Detect which cell encompasses the target text, then output its [X, Y] center coordinate. 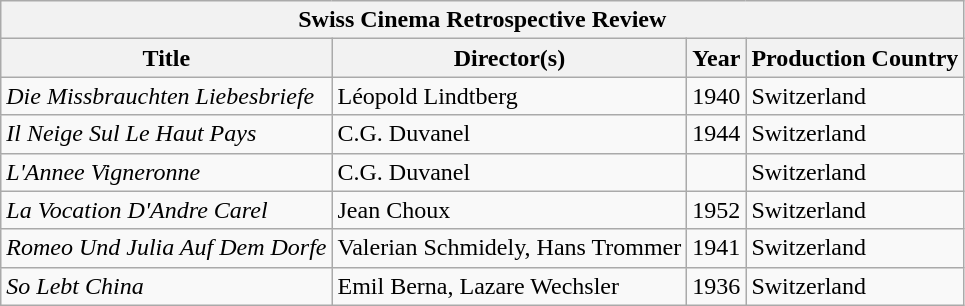
Il Neige Sul Le Haut Pays [166, 134]
1940 [716, 96]
La Vocation D'Andre Carel [166, 210]
1936 [716, 286]
Title [166, 58]
Romeo Und Julia Auf Dem Dorfe [166, 248]
Director(s) [510, 58]
Léopold Lindtberg [510, 96]
1941 [716, 248]
1944 [716, 134]
L'Annee Vigneronne [166, 172]
Die Missbrauchten Liebesbriefe [166, 96]
Valerian Schmidely, Hans Trommer [510, 248]
So Lebt China [166, 286]
Year [716, 58]
Swiss Cinema Retrospective Review [482, 20]
Production Country [855, 58]
Emil Berna, Lazare Wechsler [510, 286]
Jean Choux [510, 210]
1952 [716, 210]
